Output the (x, y) coordinate of the center of the cell containing the given text.  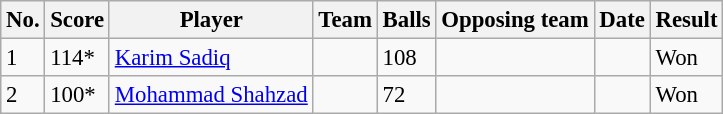
Opposing team (515, 20)
1 (23, 58)
2 (23, 95)
No. (23, 20)
Karim Sadiq (211, 58)
72 (406, 95)
Score (78, 20)
Balls (406, 20)
Date (622, 20)
100* (78, 95)
Player (211, 20)
Team (345, 20)
108 (406, 58)
114* (78, 58)
Mohammad Shahzad (211, 95)
Result (686, 20)
